Determine the (x, y) coordinate at the center of the cell enclosing the given text.  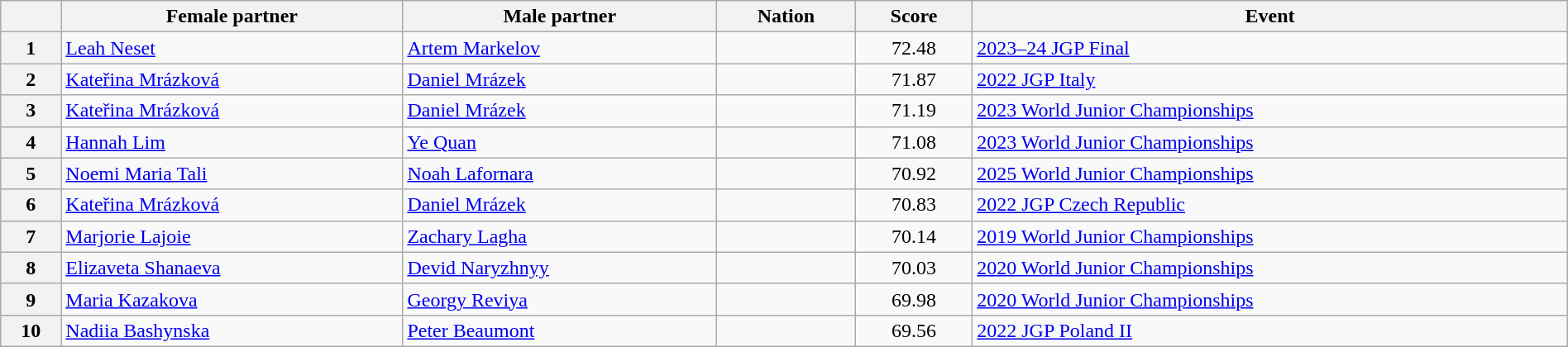
Nadiia Bashynska (232, 330)
Score (914, 17)
72.48 (914, 48)
2022 JGP Poland II (1270, 330)
Artem Markelov (560, 48)
1 (31, 48)
Leah Neset (232, 48)
Maria Kazakova (232, 299)
8 (31, 268)
6 (31, 205)
4 (31, 142)
3 (31, 111)
69.56 (914, 330)
71.19 (914, 111)
70.92 (914, 173)
9 (31, 299)
Event (1270, 17)
Male partner (560, 17)
Noemi Maria Tali (232, 173)
71.87 (914, 79)
2025 World Junior Championships (1270, 173)
Elizaveta Shanaeva (232, 268)
10 (31, 330)
2023–24 JGP Final (1270, 48)
5 (31, 173)
Devid Naryzhnyy (560, 268)
Ye Quan (560, 142)
2 (31, 79)
Zachary Lagha (560, 236)
Peter Beaumont (560, 330)
2022 JGP Italy (1270, 79)
70.83 (914, 205)
69.98 (914, 299)
71.08 (914, 142)
2019 World Junior Championships (1270, 236)
7 (31, 236)
2022 JGP Czech Republic (1270, 205)
Nation (786, 17)
Georgy Reviya (560, 299)
70.03 (914, 268)
Female partner (232, 17)
70.14 (914, 236)
Hannah Lim (232, 142)
Noah Lafornara (560, 173)
Marjorie Lajoie (232, 236)
